Search for the cell housing the specified text and yield its (X, Y) center coordinate. 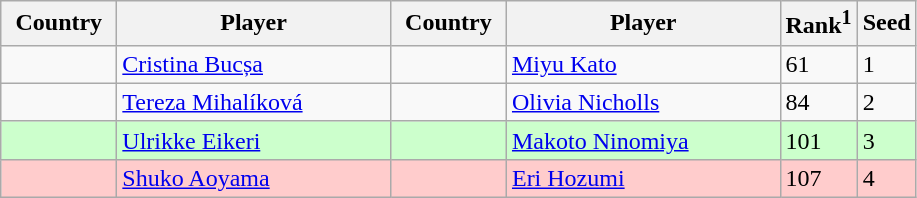
Makoto Ninomiya (643, 140)
Shuko Aoyama (254, 178)
3 (886, 140)
2 (886, 102)
Cristina Bucșa (254, 64)
107 (818, 178)
1 (886, 64)
101 (818, 140)
84 (818, 102)
Tereza Mihalíková (254, 102)
Ulrikke Eikeri (254, 140)
Miyu Kato (643, 64)
61 (818, 64)
Seed (886, 24)
Rank1 (818, 24)
Eri Hozumi (643, 178)
Olivia Nicholls (643, 102)
4 (886, 178)
